Output the (x, y) coordinate of the center of the cell containing the given text.  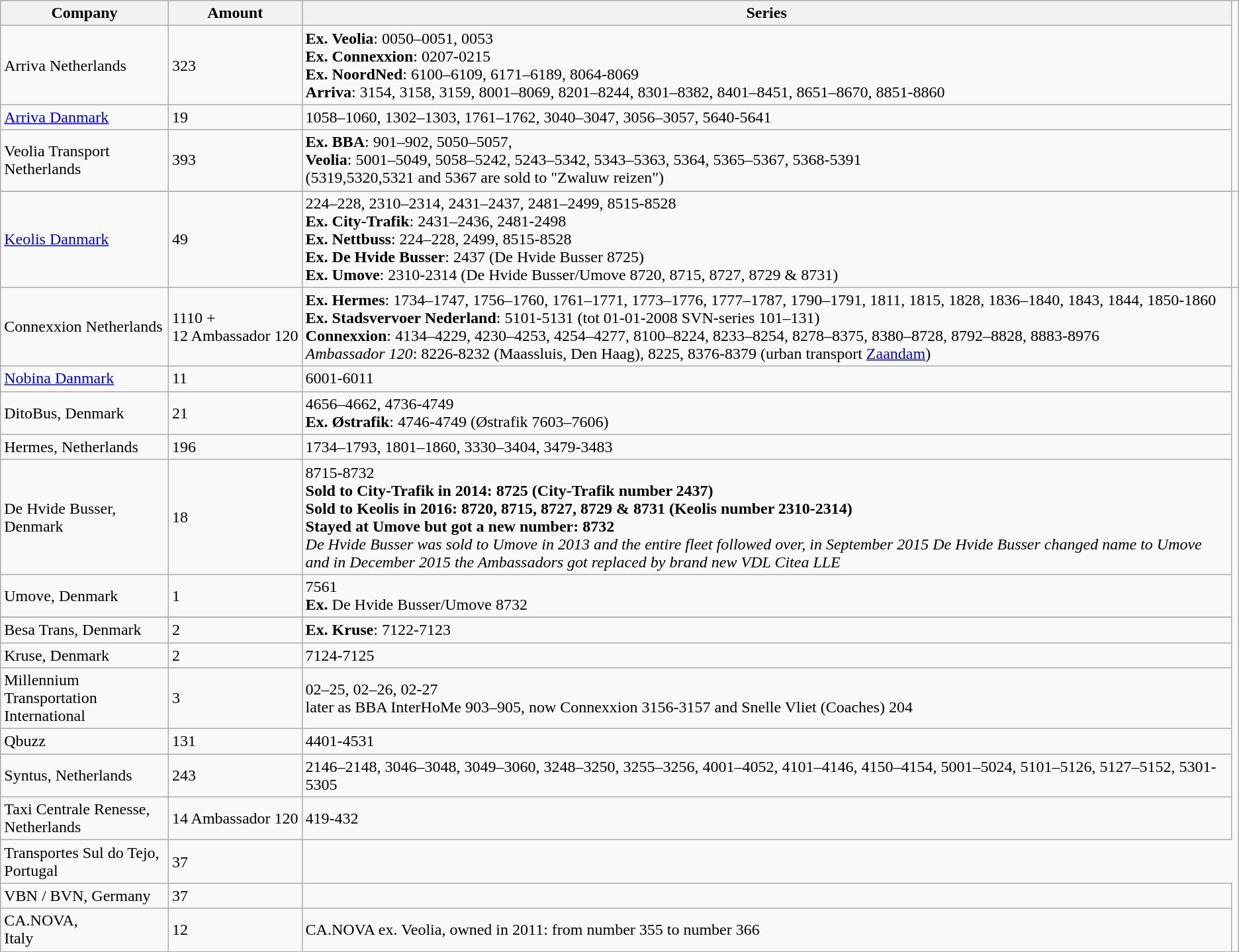
21 (235, 413)
49 (235, 239)
Taxi Centrale Renesse, Netherlands (85, 818)
18 (235, 516)
De Hvide Busser, Denmark (85, 516)
Company (85, 13)
Arriva Danmark (85, 117)
6001-6011 (766, 379)
131 (235, 741)
Veolia Transport Netherlands (85, 160)
Kruse, Denmark (85, 655)
7124-7125 (766, 655)
243 (235, 776)
CA.NOVA ex. Veolia, owned in 2011: from number 355 to number 366 (766, 929)
11 (235, 379)
14 Ambassador 120 (235, 818)
02–25, 02–26, 02-27 later as BBA InterHoMe 903–905, now Connexxion 3156-3157 and Snelle Vliet (Coaches) 204 (766, 698)
1 (235, 596)
Arriva Netherlands (85, 65)
1058–1060, 1302–1303, 1761–1762, 3040–3047, 3056–3057, 5640-5641 (766, 117)
Hermes, Netherlands (85, 447)
4656–4662, 4736-4749Ex. Østrafik: 4746-4749 (Østrafik 7603–7606) (766, 413)
7561Ex. De Hvide Busser/Umove 8732 (766, 596)
Syntus, Netherlands (85, 776)
VBN / BVN, Germany (85, 896)
12 (235, 929)
Besa Trans, Denmark (85, 630)
Qbuzz (85, 741)
CA.NOVA,Italy (85, 929)
Transportes Sul do Tejo, Portugal (85, 862)
Ex. Kruse: 7122-7123 (766, 630)
Connexxion Netherlands (85, 327)
2146–2148, 3046–3048, 3049–3060, 3248–3250, 3255–3256, 4001–4052, 4101–4146, 4150–4154, 5001–5024, 5101–5126, 5127–5152, 5301-5305 (766, 776)
DitoBus, Denmark (85, 413)
1734–1793, 1801–1860, 3330–3404, 3479-3483 (766, 447)
1110 + 12 Ambassador 120 (235, 327)
Keolis Danmark (85, 239)
Nobina Danmark (85, 379)
196 (235, 447)
323 (235, 65)
Millennium Transportation International (85, 698)
19 (235, 117)
4401-4531 (766, 741)
Amount (235, 13)
393 (235, 160)
3 (235, 698)
Series (766, 13)
Umove, Denmark (85, 596)
419-432 (766, 818)
